Identify which cell holds the provided text, then report its (x, y) central coordinate. 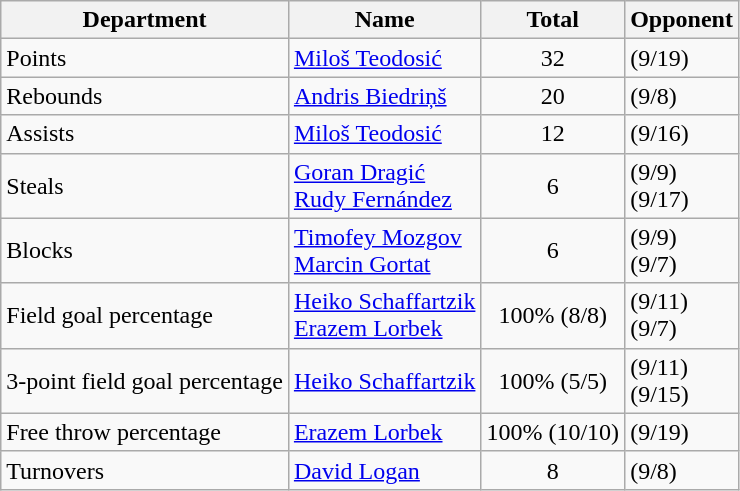
Assists (145, 134)
Timofey Mozgov Marcin Gortat (384, 250)
Steals (145, 186)
Name (384, 20)
(9/9) (9/7) (682, 250)
Points (145, 58)
3-point field goal percentage (145, 380)
Erazem Lorbek (384, 432)
(9/9) (9/17) (682, 186)
(9/11) (9/7) (682, 316)
Heiko Schaffartzik (384, 380)
100% (5/5) (553, 380)
(9/11) (9/15) (682, 380)
100% (8/8) (553, 316)
32 (553, 58)
Goran Dragić Rudy Fernández (384, 186)
Total (553, 20)
Turnovers (145, 470)
100% (10/10) (553, 432)
Heiko Schaffartzik Erazem Lorbek (384, 316)
Rebounds (145, 96)
(9/16) (682, 134)
Blocks (145, 250)
Andris Biedriņš (384, 96)
David Logan (384, 470)
Free throw percentage (145, 432)
Department (145, 20)
12 (553, 134)
20 (553, 96)
8 (553, 470)
Opponent (682, 20)
Field goal percentage (145, 316)
